From the cell containing the given text, extract its center point as (x, y) coordinate. 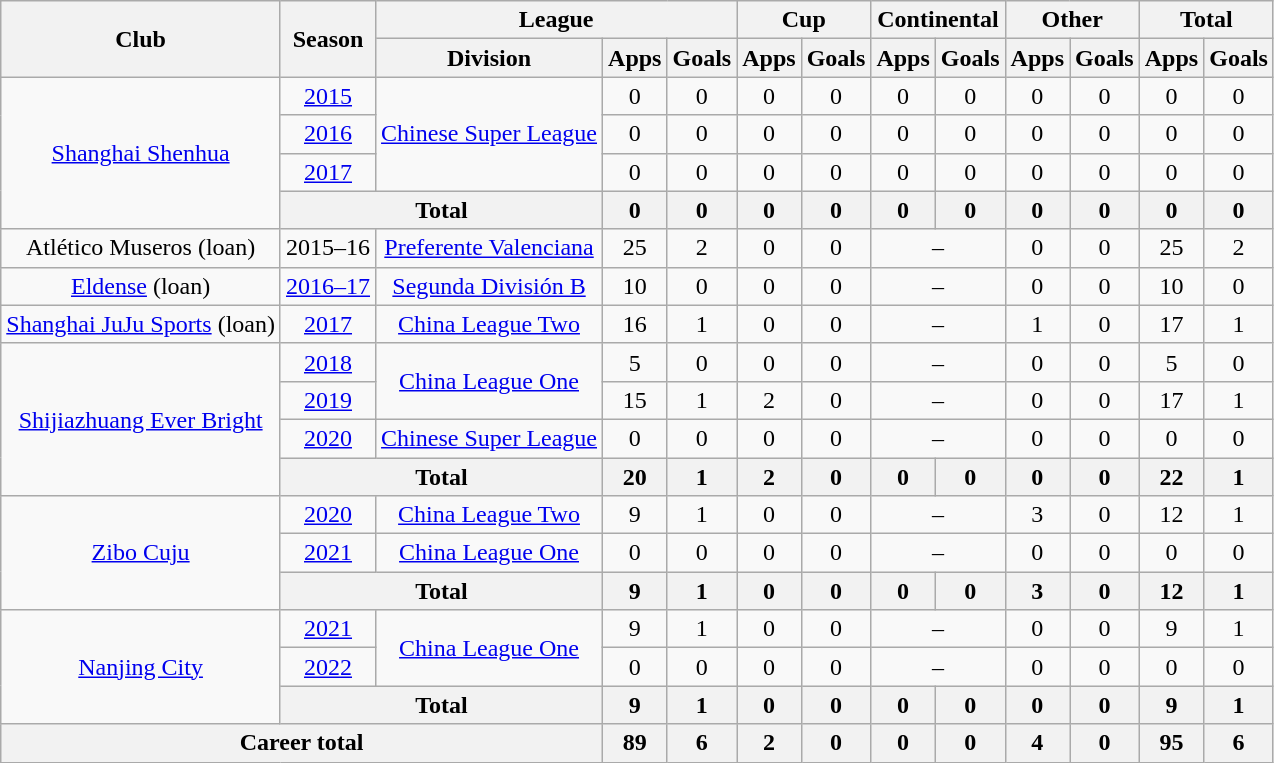
2015 (328, 96)
Segunda División B (490, 286)
Preferente Valenciana (490, 248)
Shanghai JuJu Sports (loan) (141, 324)
Career total (302, 743)
20 (635, 477)
Cup (804, 20)
Zibo Cuju (141, 553)
Season (328, 39)
Shijiazhuang Ever Bright (141, 419)
Atlético Museros (loan) (141, 248)
2018 (328, 362)
22 (1171, 477)
2015–16 (328, 248)
Nanjing City (141, 667)
89 (635, 743)
Eldense (loan) (141, 286)
15 (635, 400)
Other (1072, 20)
4 (1037, 743)
Division (490, 58)
2019 (328, 400)
95 (1171, 743)
2016–17 (328, 286)
Shanghai Shenhua (141, 153)
League (556, 20)
Continental (938, 20)
2022 (328, 667)
Club (141, 39)
2016 (328, 134)
16 (635, 324)
